Provide the [x, y] coordinate of the cell's center where the given text is located.  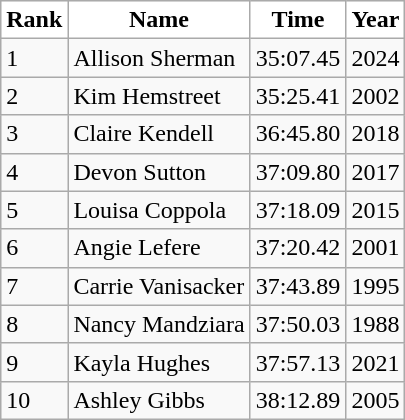
Name [159, 20]
36:45.80 [298, 134]
Rank [34, 20]
37:50.03 [298, 324]
Louisa Coppola [159, 210]
37:43.89 [298, 286]
38:12.89 [298, 400]
Angie Lefere [159, 248]
2002 [376, 96]
1988 [376, 324]
8 [34, 324]
Year [376, 20]
5 [34, 210]
35:25.41 [298, 96]
1 [34, 58]
Devon Sutton [159, 172]
4 [34, 172]
2024 [376, 58]
9 [34, 362]
Kayla Hughes [159, 362]
2021 [376, 362]
2015 [376, 210]
2001 [376, 248]
37:57.13 [298, 362]
Allison Sherman [159, 58]
Kim Hemstreet [159, 96]
2017 [376, 172]
6 [34, 248]
Carrie Vanisacker [159, 286]
1995 [376, 286]
37:20.42 [298, 248]
2018 [376, 134]
Ashley Gibbs [159, 400]
7 [34, 286]
10 [34, 400]
37:18.09 [298, 210]
3 [34, 134]
2 [34, 96]
35:07.45 [298, 58]
2005 [376, 400]
37:09.80 [298, 172]
Claire Kendell [159, 134]
Time [298, 20]
Nancy Mandziara [159, 324]
